Determine the (x, y) coordinate at the center of the cell enclosing the given text.  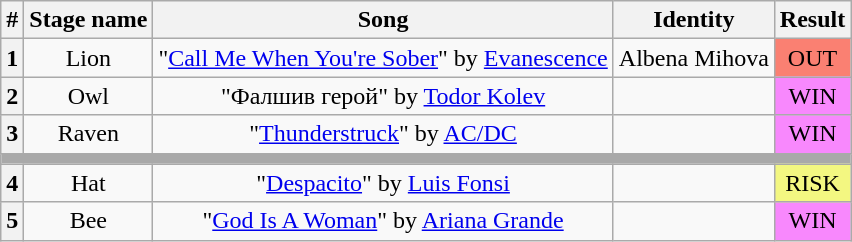
2 (12, 96)
Song (383, 20)
Result (812, 20)
4 (12, 183)
1 (12, 58)
"Thunderstruck" by AC/DC (383, 134)
"Фалшив герой" by Todor Kolev (383, 96)
5 (12, 221)
Hat (88, 183)
"God Is A Woman" by Ariana Grande (383, 221)
Raven (88, 134)
Bee (88, 221)
Owl (88, 96)
"Despacito" by Luis Fonsi (383, 183)
"Call Me When You're Sober" by Evanescence (383, 58)
RISK (812, 183)
3 (12, 134)
Stage name (88, 20)
Lion (88, 58)
OUT (812, 58)
# (12, 20)
Identity (694, 20)
Albena Mihova (694, 58)
